Scan for the cell matching the given text and deliver its (x, y) coordinate at center. 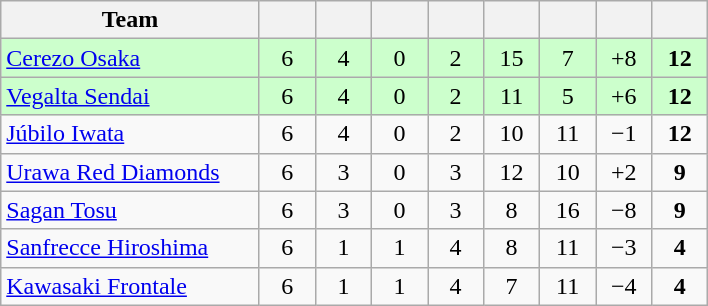
+6 (624, 96)
+8 (624, 58)
Cerezo Osaka (130, 58)
−3 (624, 248)
Júbilo Iwata (130, 134)
Vegalta Sendai (130, 96)
−1 (624, 134)
5 (568, 96)
15 (512, 58)
Kawasaki Frontale (130, 286)
Sanfrecce Hiroshima (130, 248)
+2 (624, 172)
−4 (624, 286)
Sagan Tosu (130, 210)
16 (568, 210)
Team (130, 20)
−8 (624, 210)
Urawa Red Diamonds (130, 172)
